Output the (X, Y) coordinate of the center of the cell containing the given text.  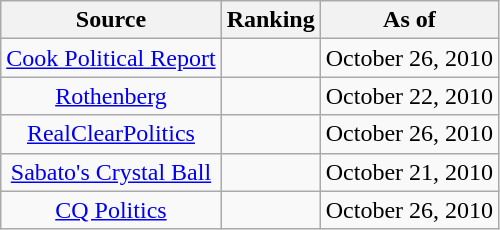
Ranking (270, 20)
RealClearPolitics (111, 134)
Source (111, 20)
CQ Politics (111, 210)
Sabato's Crystal Ball (111, 172)
As of (409, 20)
Rothenberg (111, 96)
Cook Political Report (111, 58)
October 21, 2010 (409, 172)
October 22, 2010 (409, 96)
